Extract the [x, y] coordinate from the center of the cell holding the provided text.  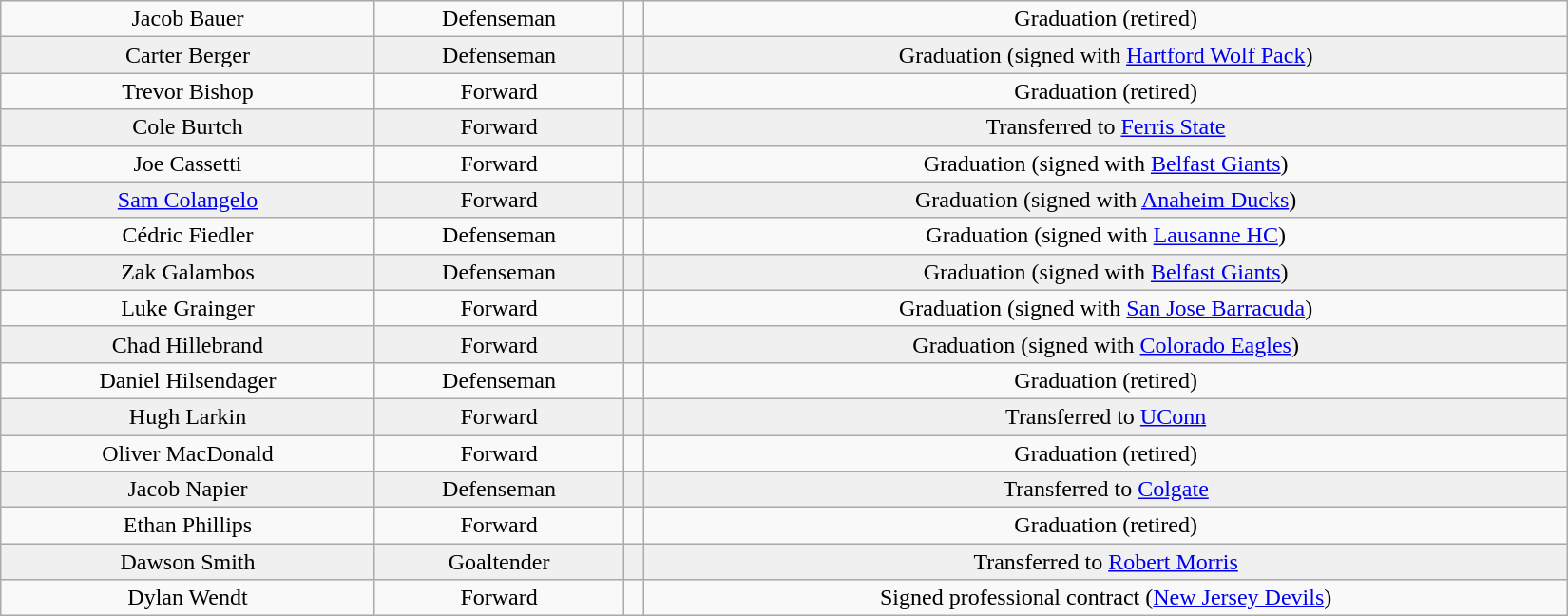
Graduation (signed with Hartford Wolf Pack) [1106, 55]
Jacob Napier [188, 490]
Cole Burtch [188, 127]
Transferred to UConn [1106, 416]
Dawson Smith [188, 562]
Daniel Hilsendager [188, 380]
Transferred to Colgate [1106, 490]
Carter Berger [188, 55]
Zak Galambos [188, 272]
Trevor Bishop [188, 91]
Ethan Phillips [188, 526]
Transferred to Ferris State [1106, 127]
Graduation (signed with Colorado Eagles) [1106, 344]
Jacob Bauer [188, 19]
Cédric Fiedler [188, 236]
Luke Grainger [188, 308]
Graduation (signed with Anaheim Ducks) [1106, 200]
Signed professional contract (New Jersey Devils) [1106, 598]
Oliver MacDonald [188, 453]
Chad Hillebrand [188, 344]
Goaltender [499, 562]
Graduation (signed with Lausanne HC) [1106, 236]
Dylan Wendt [188, 598]
Hugh Larkin [188, 416]
Transferred to Robert Morris [1106, 562]
Joe Cassetti [188, 164]
Graduation (signed with San Jose Barracuda) [1106, 308]
Sam Colangelo [188, 200]
